Identify which cell holds the provided text, then report its [x, y] central coordinate. 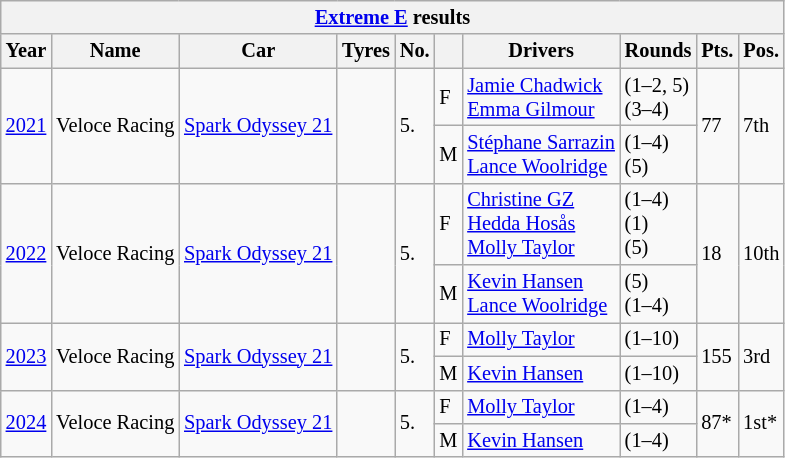
7th [761, 126]
3rd [761, 356]
Tyres [366, 51]
(1–4)(1)(5) [658, 224]
Kevin Hansen Lance Woolridge [540, 294]
Drivers [540, 51]
No. [415, 51]
Jamie Chadwick Emma Gilmour [540, 97]
Pts. [717, 51]
1st* [761, 424]
Extreme E results [392, 17]
Stéphane Sarrazin Lance Woolridge [540, 154]
2023 [26, 356]
2024 [26, 424]
10th [761, 252]
Pos. [761, 51]
Year [26, 51]
77 [717, 126]
2021 [26, 126]
(1–4)(5) [658, 154]
Name [115, 51]
Car [258, 51]
155 [717, 356]
(5)(1–4) [658, 294]
Christine GZ Hedda Hosås Molly Taylor [540, 224]
Rounds [658, 51]
(1–2, 5)(3–4) [658, 97]
18 [717, 252]
87* [717, 424]
2022 [26, 252]
